Pinpoint the cell where the given text exists, returning its (x, y) midpoint coordinate. 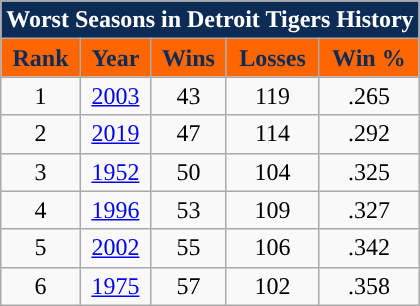
Year (115, 58)
.342 (370, 248)
1975 (115, 286)
104 (272, 172)
2019 (115, 134)
1996 (115, 210)
.358 (370, 286)
114 (272, 134)
.265 (370, 96)
109 (272, 210)
.327 (370, 210)
119 (272, 96)
1952 (115, 172)
6 (41, 286)
102 (272, 286)
53 (188, 210)
2 (41, 134)
Losses (272, 58)
1 (41, 96)
Wins (188, 58)
43 (188, 96)
2003 (115, 96)
55 (188, 248)
47 (188, 134)
106 (272, 248)
4 (41, 210)
.325 (370, 172)
.292 (370, 134)
5 (41, 248)
2002 (115, 248)
3 (41, 172)
Worst Seasons in Detroit Tigers History (210, 20)
57 (188, 286)
Win % (370, 58)
50 (188, 172)
Rank (41, 58)
